Scan for the cell matching the given text and deliver its [X, Y] coordinate at center. 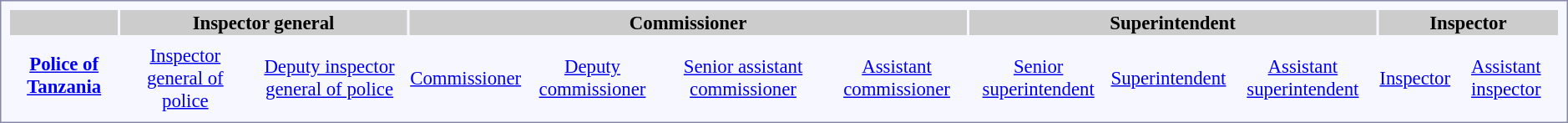
Deputy inspector general of police [329, 78]
Assistant inspector [1506, 78]
Deputy commissioner [593, 78]
Senior superintendent [1039, 78]
Assistant superintendent [1302, 78]
Senior assistant commissioner [743, 78]
Police of Tanzania [63, 75]
Inspector general of police [185, 78]
Assistant commissioner [897, 78]
Inspector general [263, 23]
